Locate the cell with the specified text and output its [x, y] center coordinate. 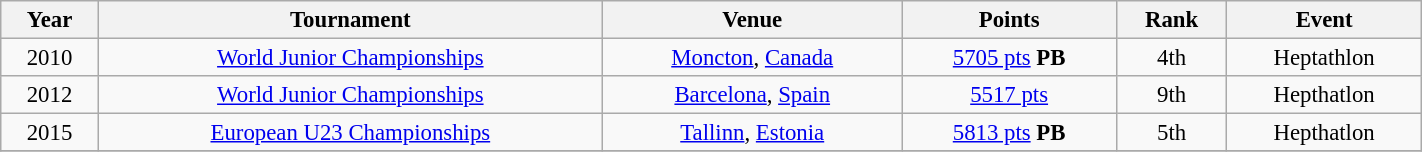
5517 pts [1009, 95]
Moncton, Canada [752, 58]
5813 pts PB [1009, 133]
9th [1172, 95]
4th [1172, 58]
2010 [50, 58]
2012 [50, 95]
European U23 Championships [350, 133]
Tallinn, Estonia [752, 133]
5705 pts PB [1009, 58]
2015 [50, 133]
Event [1324, 20]
Barcelona, Spain [752, 95]
Points [1009, 20]
Tournament [350, 20]
Venue [752, 20]
5th [1172, 133]
Year [50, 20]
Rank [1172, 20]
Heptathlon [1324, 58]
